From the cell containing the given text, extract its center point as (x, y) coordinate. 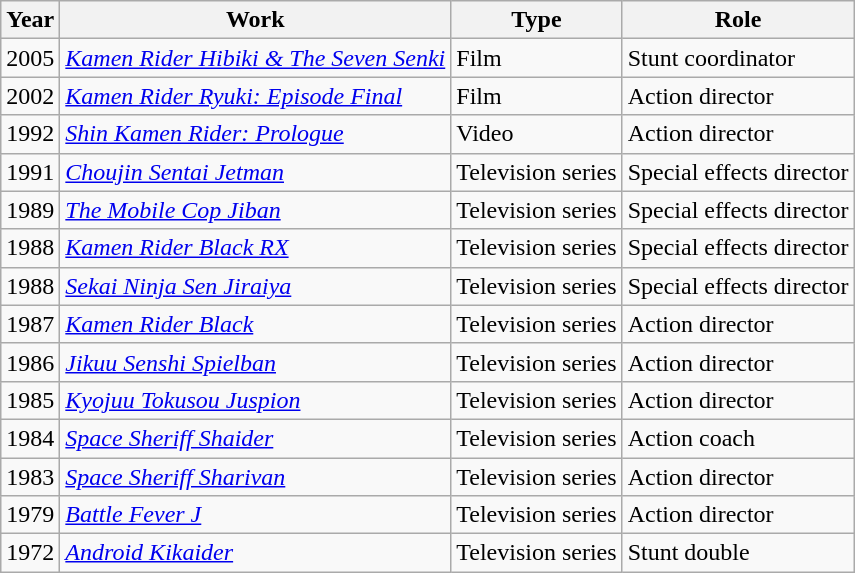
1979 (30, 515)
Battle Fever J (256, 515)
Choujin Sentai Jetman (256, 172)
1985 (30, 400)
1987 (30, 324)
1983 (30, 477)
Sekai Ninja Sen Jiraiya (256, 286)
1991 (30, 172)
1989 (30, 210)
1972 (30, 553)
Type (536, 20)
Year (30, 20)
The Mobile Cop Jiban (256, 210)
Stunt coordinator (738, 58)
Kamen Rider Black (256, 324)
Video (536, 134)
Shin Kamen Rider: Prologue (256, 134)
Role (738, 20)
Kamen Rider Hibiki & The Seven Senki (256, 58)
Kamen Rider Ryuki: Episode Final (256, 96)
Space Sheriff Shaider (256, 438)
Android Kikaider (256, 553)
1986 (30, 362)
Kamen Rider Black RX (256, 248)
Work (256, 20)
Stunt double (738, 553)
2005 (30, 58)
Action coach (738, 438)
Jikuu Senshi Spielban (256, 362)
1984 (30, 438)
2002 (30, 96)
1992 (30, 134)
Kyojuu Tokusou Juspion (256, 400)
Space Sheriff Sharivan (256, 477)
